Identify which cell holds the provided text, then report its (x, y) central coordinate. 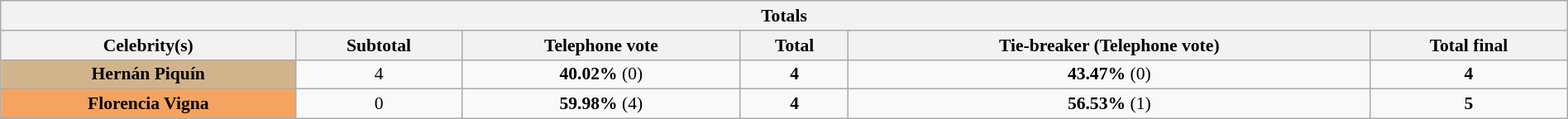
Hernán Piquín (149, 74)
0 (379, 104)
40.02% (0) (600, 74)
Total (794, 45)
Florencia Vigna (149, 104)
Subtotal (379, 45)
Total final (1469, 45)
Totals (784, 16)
Telephone vote (600, 45)
Tie-breaker (Telephone vote) (1110, 45)
56.53% (1) (1110, 104)
43.47% (0) (1110, 74)
59.98% (4) (600, 104)
5 (1469, 104)
Celebrity(s) (149, 45)
